Identify which cell holds the provided text, then report its [X, Y] central coordinate. 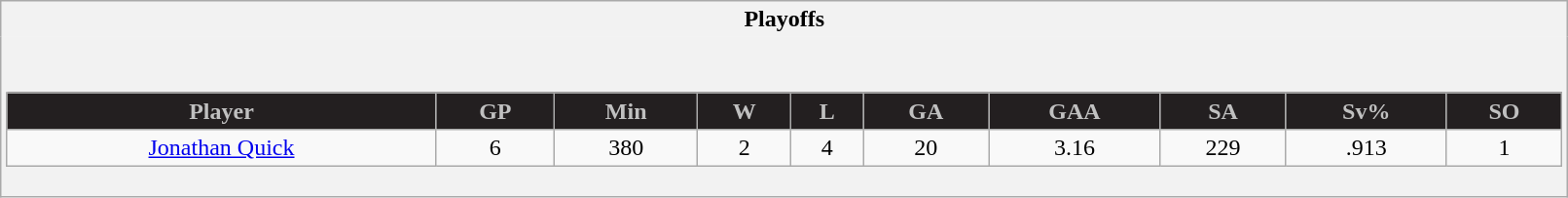
GAA [1075, 111]
Player GP Min W L GA GAA SA Sv% SO Jonathan Quick 6 380 2 4 20 3.16 229 .913 1 [784, 117]
380 [627, 148]
Sv% [1367, 111]
229 [1222, 148]
Min [627, 111]
1 [1504, 148]
W [745, 111]
GA [927, 111]
Player [222, 111]
Jonathan Quick [222, 148]
SA [1222, 111]
2 [745, 148]
3.16 [1075, 148]
20 [927, 148]
GP [495, 111]
.913 [1367, 148]
SO [1504, 111]
Playoffs [784, 20]
L [827, 111]
6 [495, 148]
4 [827, 148]
